Return (X, Y) of the center of cell containing provided text 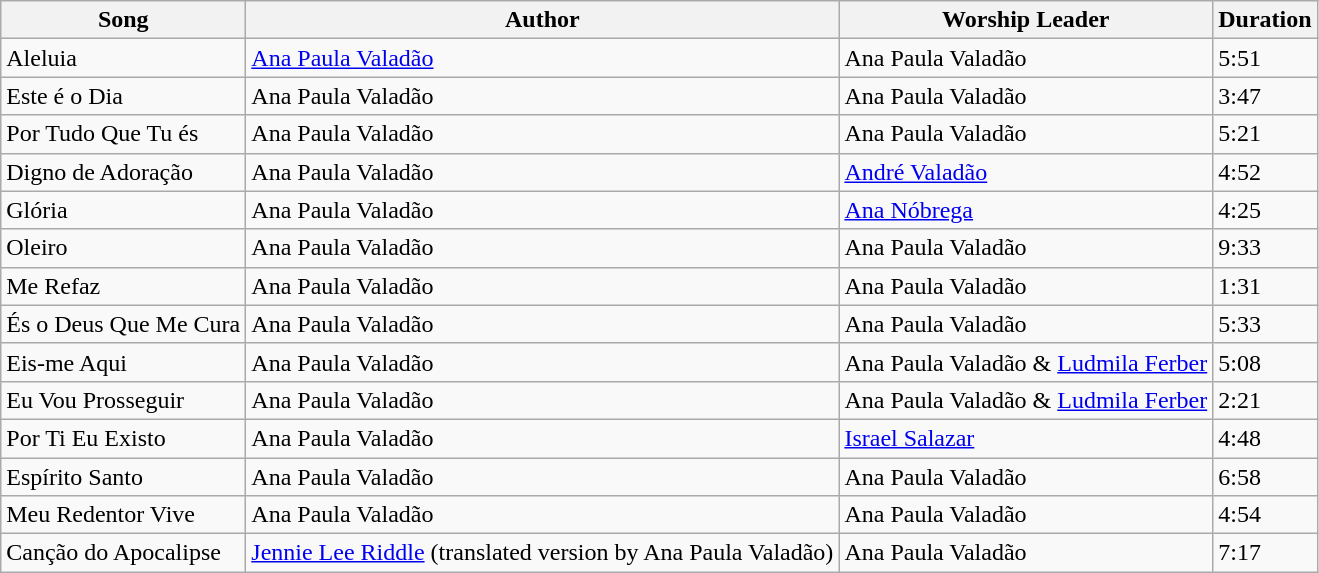
1:31 (1265, 286)
Eis-me Aqui (124, 362)
Me Refaz (124, 286)
Meu Redentor Vive (124, 515)
5:51 (1265, 58)
Author (542, 20)
Este é o Dia (124, 96)
Por Ti Eu Existo (124, 438)
André Valadão (1026, 172)
6:58 (1265, 477)
És o Deus Que Me Cura (124, 324)
Song (124, 20)
Israel Salazar (1026, 438)
Ana Nóbrega (1026, 210)
Canção do Apocalipse (124, 553)
Espírito Santo (124, 477)
Por Tudo Que Tu és (124, 134)
Jennie Lee Riddle (translated version by Ana Paula Valadão) (542, 553)
5:08 (1265, 362)
5:33 (1265, 324)
Glória (124, 210)
Worship Leader (1026, 20)
Duration (1265, 20)
Eu Vou Prosseguir (124, 400)
Oleiro (124, 248)
4:54 (1265, 515)
4:25 (1265, 210)
3:47 (1265, 96)
4:48 (1265, 438)
Digno de Adoração (124, 172)
9:33 (1265, 248)
7:17 (1265, 553)
5:21 (1265, 134)
4:52 (1265, 172)
2:21 (1265, 400)
Aleluia (124, 58)
